Capture the cell that displays the provided text and extract its (x, y) central coordinate. 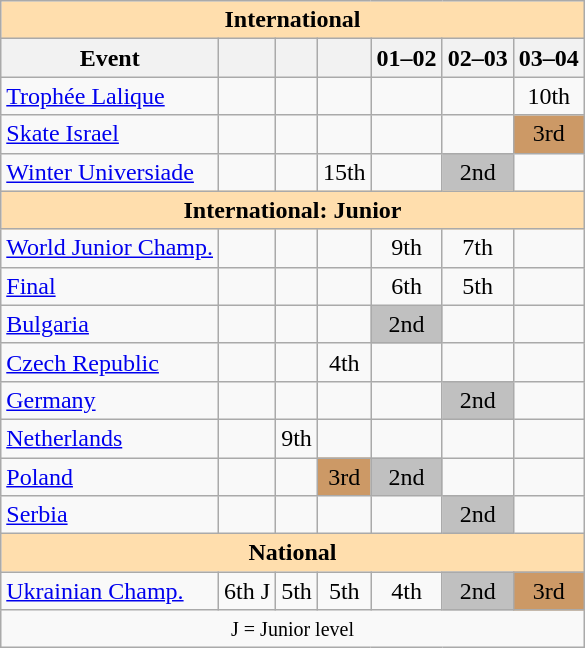
6th J (248, 591)
International: Junior (293, 210)
Germany (110, 400)
7th (478, 248)
International (293, 20)
Netherlands (110, 438)
Skate Israel (110, 134)
10th (548, 96)
Trophée Lalique (110, 96)
Winter Universiade (110, 172)
Poland (110, 477)
J = Junior level (293, 629)
15th (344, 172)
03–04 (548, 58)
Bulgaria (110, 324)
02–03 (478, 58)
Event (110, 58)
01–02 (406, 58)
Czech Republic (110, 362)
Serbia (110, 515)
Ukrainian Champ. (110, 591)
National (293, 553)
World Junior Champ. (110, 248)
Final (110, 286)
6th (406, 286)
